For the text-containing cell, return its midpoint in (X, Y) coordinate format. 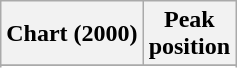
Peakposition (189, 34)
Chart (2000) (72, 34)
